Identify which cell holds the provided text, then report its [X, Y] central coordinate. 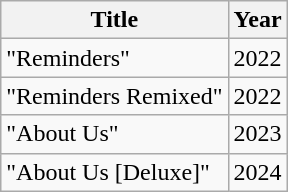
"About Us [Deluxe]" [114, 172]
"Reminders" [114, 58]
2024 [258, 172]
Year [258, 20]
Title [114, 20]
2023 [258, 134]
"Reminders Remixed" [114, 96]
"About Us" [114, 134]
